Output the [X, Y] coordinate of the center of the cell containing the given text.  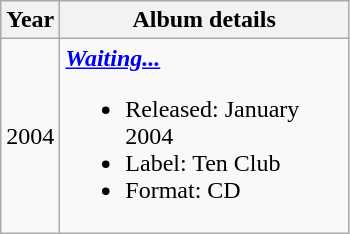
2004 [30, 136]
Album details [204, 20]
Waiting...Released: January 2004Label: Ten ClubFormat: CD [204, 136]
Year [30, 20]
